Detect which cell encompasses the target text, then output its (x, y) center coordinate. 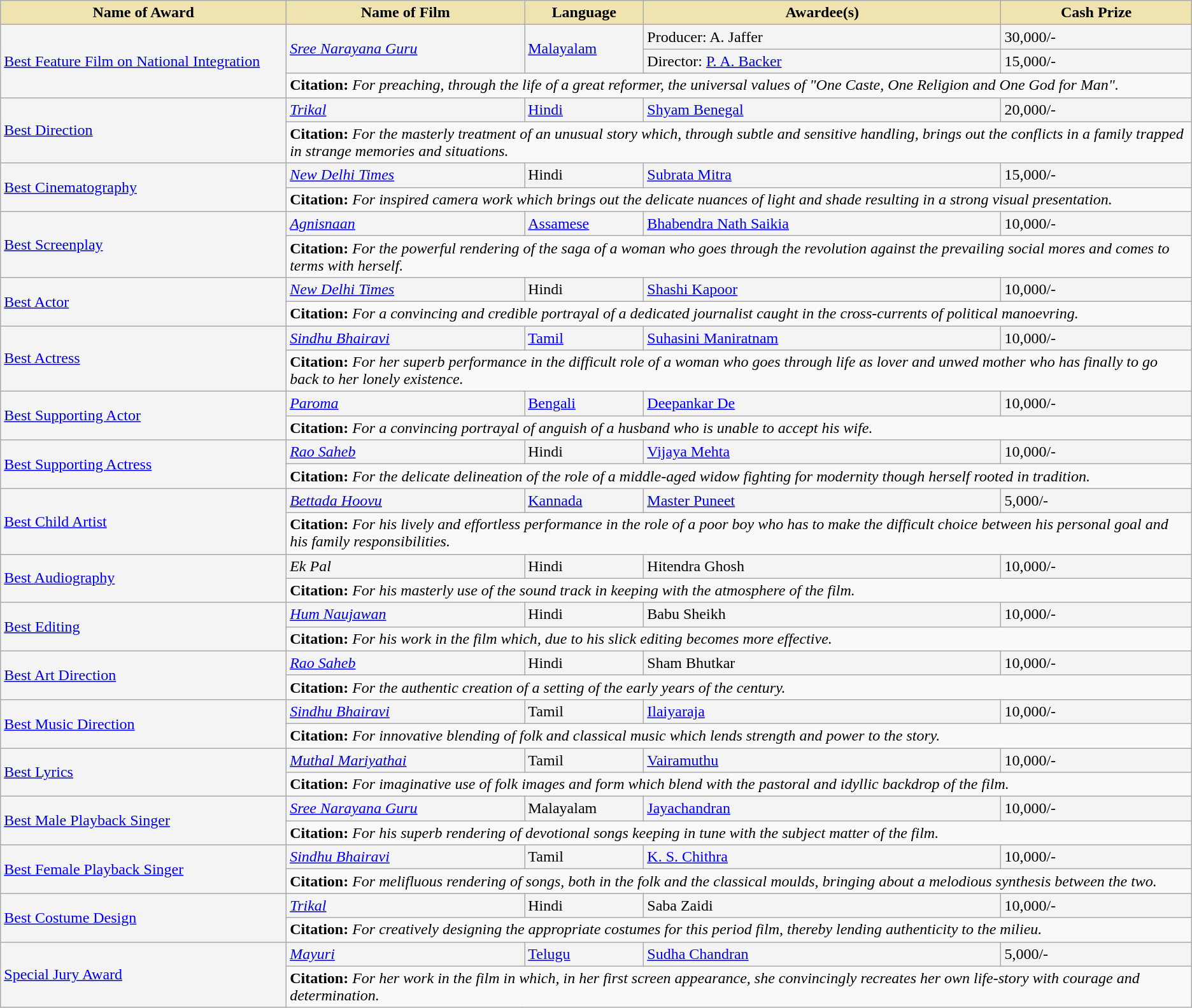
Citation: For creatively designing the appropriate costumes for this period film, thereby lending authenticity to the milieu. (739, 930)
Assamese (585, 224)
Jayachandran (823, 809)
Name of Award (144, 13)
Best Art Direction (144, 675)
Best Audiography (144, 578)
Citation: For a convincing portrayal of anguish of a husband who is unable to accept his wife. (739, 428)
Ilaiyaraja (823, 711)
Bhabendra Nath Saikia (823, 224)
Best Supporting Actress (144, 464)
Best Supporting Actor (144, 416)
Best Feature Film on National Integration (144, 61)
Language (585, 13)
Sudha Chandran (823, 954)
Best Lyrics (144, 772)
Shashi Kapoor (823, 289)
Citation: For innovative blending of folk and classical music which lends strength and power to the story. (739, 735)
Citation: For his work in the film which, due to his slick editing becomes more effective. (739, 639)
Vairamuthu (823, 760)
Awardee(s) (823, 13)
Babu Sheikh (823, 614)
Citation: For a convincing and credible portrayal of a dedicated journalist caught in the cross-currents of political manoevring. (739, 313)
Hum Naujawan (406, 614)
Best Editing (144, 627)
Hitendra Ghosh (823, 566)
Deepankar De (823, 404)
Citation: For inspired camera work which brings out the delicate nuances of light and shade resulting in a strong visual presentation. (739, 199)
Agnisnaan (406, 224)
Sham Bhutkar (823, 663)
Vijaya Mehta (823, 452)
Best Direction (144, 130)
Citation: For the delicate delineation of the role of a middle-aged widow fighting for modernity though herself rooted in tradition. (739, 476)
Director: P. A. Backer (823, 61)
Name of Film (406, 13)
Special Jury Award (144, 974)
Best Music Direction (144, 723)
Citation: For preaching, through the life of a great reformer, the universal values of "One Caste, One Religion and One God for Man". (739, 85)
Bengali (585, 404)
Shyam Benegal (823, 110)
Cash Prize (1096, 13)
Ek Pal (406, 566)
Best Screenplay (144, 245)
Muthal Mariyathai (406, 760)
Suhasini Maniratnam (823, 338)
Citation: For his masterly use of the sound track in keeping with the atmosphere of the film. (739, 590)
Best Child Artist (144, 521)
K. S. Chithra (823, 857)
Best Female Playback Singer (144, 869)
Best Actor (144, 301)
Citation: For his superb rendering of devotional songs keeping in tune with the subject matter of the film. (739, 833)
Mayuri (406, 954)
Producer: A. Jaffer (823, 37)
Saba Zaidi (823, 905)
Best Costume Design (144, 918)
Bettada Hoovu (406, 500)
Kannada (585, 500)
Paroma (406, 404)
Citation: For imaginative use of folk images and form which blend with the pastoral and idyllic backdrop of the film. (739, 784)
30,000/- (1096, 37)
Citation: For the authentic creation of a setting of the early years of the century. (739, 687)
Best Male Playback Singer (144, 821)
Master Puneet (823, 500)
Citation: For melifluous rendering of songs, both in the folk and the classical moulds, bringing about a melodious synthesis between the two. (739, 881)
Telugu (585, 954)
Best Cinematography (144, 187)
Best Actress (144, 359)
20,000/- (1096, 110)
Subrata Mitra (823, 175)
